Search for the cell housing the specified text and yield its (x, y) center coordinate. 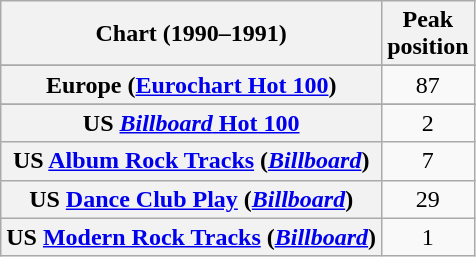
87 (428, 85)
US Dance Club Play (Billboard) (192, 199)
7 (428, 161)
29 (428, 199)
US Billboard Hot 100 (192, 123)
US Album Rock Tracks (Billboard) (192, 161)
2 (428, 123)
Europe (Eurochart Hot 100) (192, 85)
1 (428, 237)
US Modern Rock Tracks (Billboard) (192, 237)
Chart (1990–1991) (192, 34)
Peakposition (428, 34)
